Extract the (x, y) coordinate from the center of the cell holding the provided text.  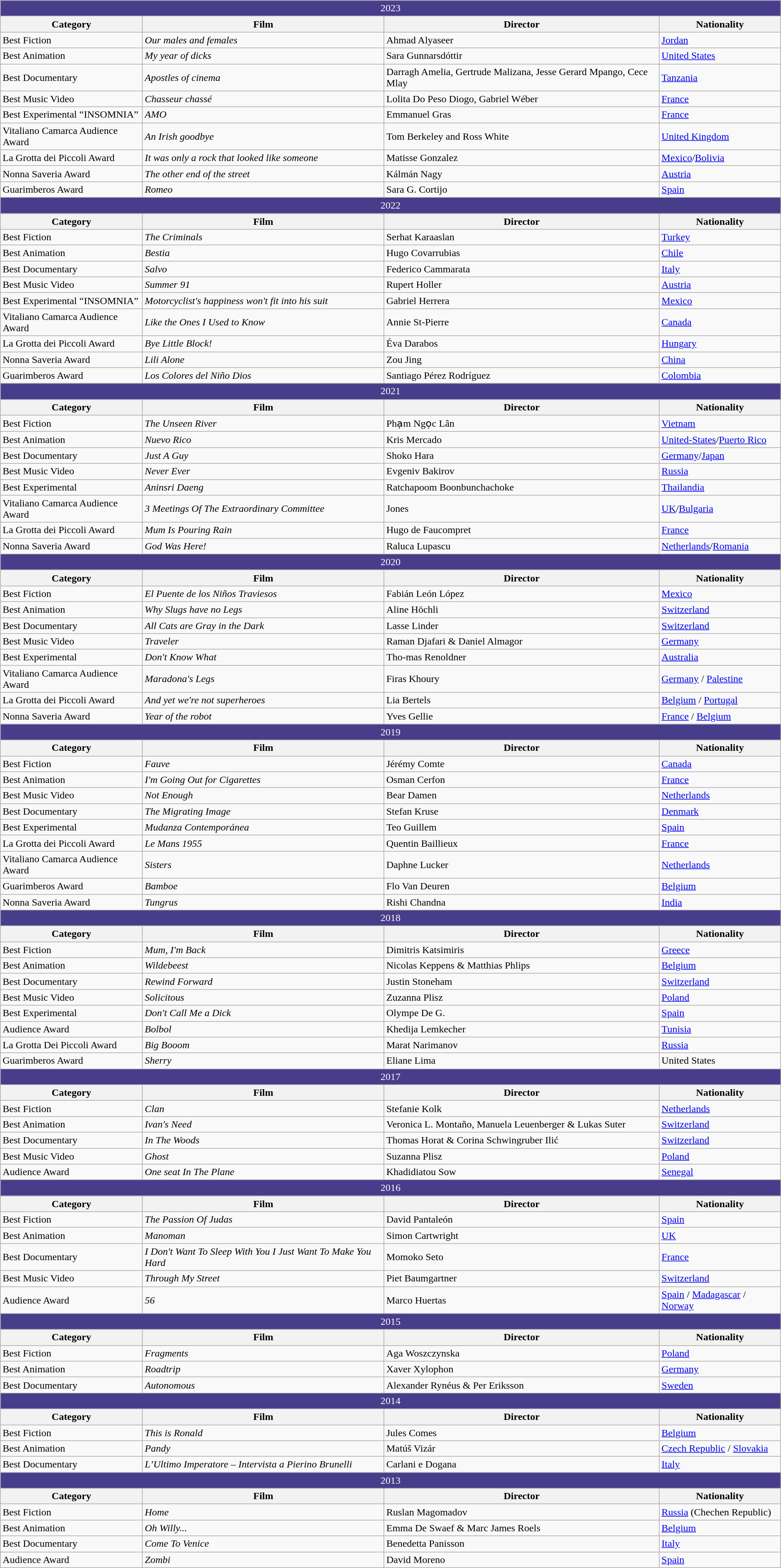
Nicolas Keppens & Matthias Phlips (522, 966)
Pandy (264, 1449)
Mexico/Bolivia (720, 158)
One seat In The Plane (264, 1172)
Fabián León López (522, 594)
Aninsri Daeng (264, 487)
Piet Baumgartner (522, 1279)
Jules Comes (522, 1433)
Jordan (720, 40)
Mum, I'm Back (264, 950)
Flo Van Deuren (522, 886)
Daphne Lucker (522, 864)
Come To Venice (264, 1544)
Wildebeest (264, 966)
Tungrus (264, 902)
Matúš Vizár (522, 1449)
2016 (390, 1188)
2014 (390, 1401)
Éva Darabos (522, 344)
United Kingdom (720, 136)
France / Belgium (720, 716)
Like the Ones I Used to Know (264, 322)
Raman Djafari & Daniel Almagor (522, 642)
Osman Cerfon (522, 780)
Alexander Rynéus & Per Eriksson (522, 1385)
Russia (Chechen Republic) (720, 1512)
All Cats are Gray in the Dark (264, 625)
Sara Gunnarsdóttir (522, 56)
Aline Höchli (522, 609)
Ahmad Alyaseer (522, 40)
Khadidiatou Sow (522, 1172)
Turkey (720, 237)
Home (264, 1512)
The other end of the street (264, 174)
Benedetta Panisson (522, 1544)
Sisters (264, 864)
Bamboe (264, 886)
Sherry (264, 1061)
Germany / Palestine (720, 679)
Veronica L. Montaño, Manuela Leuenberger & Lukas Suter (522, 1124)
In The Woods (264, 1140)
Tho-mas Renoldner (522, 657)
David Pantaleón (522, 1220)
AMO (264, 115)
Lili Alone (264, 360)
Apostles of cinema (264, 78)
Marat Narimanov (522, 1045)
The Passion Of Judas (264, 1220)
Matisse Gonzalez (522, 158)
Jérémy Comte (522, 764)
UK/Bulgaria (720, 509)
Dimitris Katsimiris (522, 950)
Khedija Lemkecher (522, 1029)
Shoko Hara (522, 456)
Hugo Covarrubias (522, 253)
2017 (390, 1077)
2021 (390, 391)
Hugo de Faucompret (522, 530)
Chile (720, 253)
Momoko Seto (522, 1257)
Zombi (264, 1560)
Kris Mercado (522, 440)
2015 (390, 1321)
Colombia (720, 375)
Olympe De G. (522, 1013)
Ivan's Need (264, 1124)
David Moreno (522, 1560)
Bear Damen (522, 795)
Kálmán Nagy (522, 174)
Motorcyclist's happiness won't fit into his suit (264, 301)
Federico Cammarata (522, 269)
Los Colores del Niño Dios (264, 375)
Don't Call Me a Dick (264, 1013)
L’Ultimo Imperatore – Intervista a Pierino Brunelli (264, 1465)
Belgium / Portugal (720, 700)
Bestia (264, 253)
Thomas Horat & Corina Schwingruber Ilić (522, 1140)
La Grotta Dei Piccoli Award (72, 1045)
Maradona's Legs (264, 679)
Rupert Holler (522, 285)
Hungary (720, 344)
The Criminals (264, 237)
Zou Jing (522, 360)
Mudanza Contemporánea (264, 827)
Marco Huertas (522, 1300)
Evgeniv Bakirov (522, 471)
Ruslan Magomadov (522, 1512)
2020 (390, 562)
Vietnam (720, 423)
Carlani e Dogana (522, 1465)
And yet we're not superheroes (264, 700)
An Irish goodbye (264, 136)
Bolbol (264, 1029)
Yves Gellie (522, 716)
Rewind Forward (264, 982)
Romeo (264, 189)
Tom Berkeley and Ross White (522, 136)
Why Slugs have no Legs (264, 609)
Bye Little Block! (264, 344)
3 Meetings Of The Extraordinary Committee (264, 509)
Serhat Karaaslan (522, 237)
Denmark (720, 811)
Germany/Japan (720, 456)
This is Ronald (264, 1433)
Through My Street (264, 1279)
Darragh Amelia, Gertrude Malizana, Jesse Gerard Mpango, Cece Mlay (522, 78)
Not Enough (264, 795)
Year of the robot (264, 716)
2018 (390, 918)
Stefanie Kolk (522, 1108)
Tanzania (720, 78)
I'm Going Out for Cigarettes (264, 780)
Clan (264, 1108)
Teo Guillem (522, 827)
Le Mans 1955 (264, 843)
Oh Willy... (264, 1528)
Xaver Xylophon (522, 1369)
Australia (720, 657)
2013 (390, 1480)
Never Ever (264, 471)
God Was Here! (264, 546)
Emmanuel Gras (522, 115)
China (720, 360)
I Don't Want To Sleep With You I Just Want To Make You Hard (264, 1257)
The Unseen River (264, 423)
Big Booom (264, 1045)
Summer 91 (264, 285)
Traveler (264, 642)
Solicitous (264, 997)
56 (264, 1300)
Salvo (264, 269)
Quentin Baillieux (522, 843)
Santiago Pérez Rodríguez (522, 375)
Mum Is Pouring Rain (264, 530)
Phạm Ngọc Lân (522, 423)
2022 (390, 205)
2019 (390, 732)
Our males and females (264, 40)
Sara G. Cortijo (522, 189)
Don't Know What (264, 657)
Greece (720, 950)
Raluca Lupascu (522, 546)
The Migrating Image (264, 811)
Lia Bertels (522, 700)
My year of dicks (264, 56)
Stefan Kruse (522, 811)
India (720, 902)
UK (720, 1236)
Justin Stoneham (522, 982)
Spain / Madagascar / Norway (720, 1300)
Thailandia (720, 487)
Fragments (264, 1353)
Eliane Lima (522, 1061)
Gabriel Herrera (522, 301)
Senegal (720, 1172)
Lasse Linder (522, 625)
Nuevo Rico (264, 440)
Tunisia (720, 1029)
United-States/Puerto Rico (720, 440)
Rishi Chandna (522, 902)
Roadtrip (264, 1369)
Autonomous (264, 1385)
Firas Khoury (522, 679)
2023 (390, 8)
Annie St-Pierre (522, 322)
Suzanna Plisz (522, 1156)
Chasseur chassé (264, 99)
Lolita Do Peso Diogo, Gabriel Wéber (522, 99)
Ratchapoom Boonbunchachoke (522, 487)
Ghost (264, 1156)
Zuzanna Plisz (522, 997)
Just A Guy (264, 456)
Fauve (264, 764)
Emma De Swaef & Marc James Roels (522, 1528)
Netherlands/Romania (720, 546)
Manoman (264, 1236)
Sweden (720, 1385)
Aga Woszczynska (522, 1353)
Simon Cartwright (522, 1236)
Jones (522, 509)
It was only a rock that looked like someone (264, 158)
Czech Republic / Slovakia (720, 1449)
El Puente de los Niños Traviesos (264, 594)
